Return [X, Y] of the center of cell containing provided text 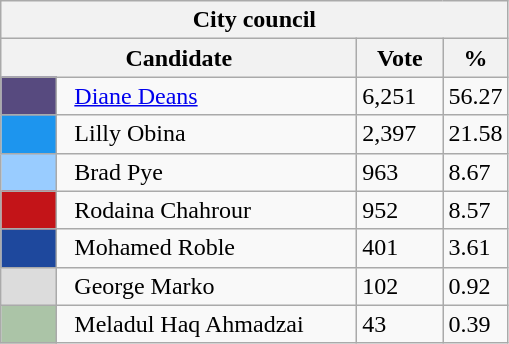
Mohamed Roble [207, 248]
56.27 [476, 96]
3.61 [476, 248]
Diane Deans [207, 96]
0.39 [476, 324]
0.92 [476, 286]
Rodaina Chahrour [207, 210]
% [476, 58]
Meladul Haq Ahmadzai [207, 324]
City council [254, 20]
8.57 [476, 210]
Candidate [179, 58]
102 [400, 286]
2,397 [400, 134]
21.58 [476, 134]
Lilly Obina [207, 134]
43 [400, 324]
George Marko [207, 286]
963 [400, 172]
Vote [400, 58]
Brad Pye [207, 172]
8.67 [476, 172]
401 [400, 248]
952 [400, 210]
6,251 [400, 96]
